Search for the cell housing the specified text and yield its (X, Y) center coordinate. 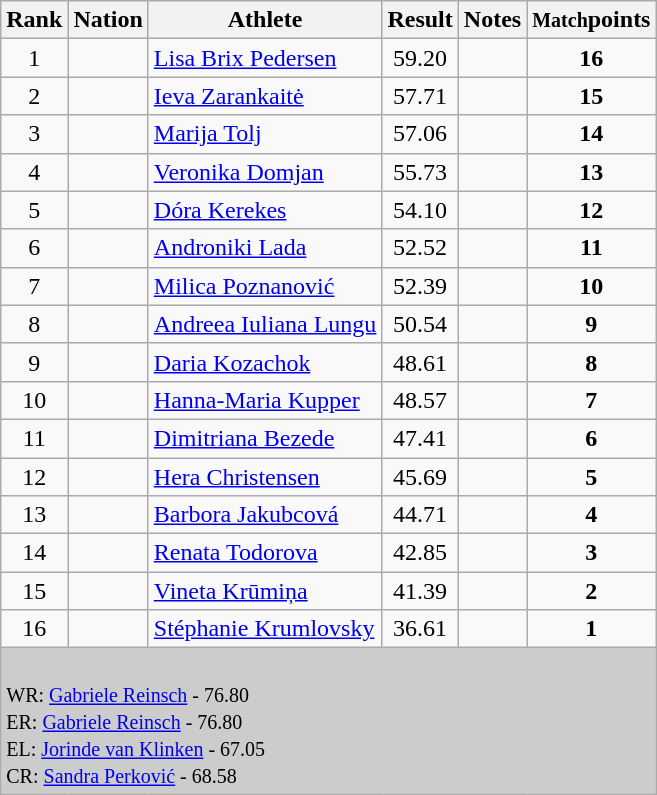
Renata Todorova (265, 553)
45.69 (420, 477)
Rank (34, 20)
41.39 (420, 591)
Ieva Zarankaitė (265, 96)
Daria Kozachok (265, 362)
42.85 (420, 553)
57.06 (420, 134)
Matchpoints (592, 20)
Androniki Lada (265, 248)
Athlete (265, 20)
Barbora Jakubcová (265, 515)
Lisa Brix Pedersen (265, 58)
Milica Poznanović (265, 286)
WR: Gabriele Reinsch - 76.80ER: Gabriele Reinsch - 76.80 EL: Jorinde van Klinken - 67.05CR: Sandra Perković - 68.58 (328, 721)
57.71 (420, 96)
Hera Christensen (265, 477)
Result (420, 20)
47.41 (420, 438)
52.52 (420, 248)
59.20 (420, 58)
36.61 (420, 629)
Hanna-Maria Kupper (265, 400)
Nation (108, 20)
52.39 (420, 286)
Stéphanie Krumlovsky (265, 629)
44.71 (420, 515)
48.61 (420, 362)
Notes (492, 20)
54.10 (420, 210)
Dimitriana Bezede (265, 438)
50.54 (420, 324)
Dóra Kerekes (265, 210)
Andreea Iuliana Lungu (265, 324)
Vineta Krūmiņa (265, 591)
Marija Tolj (265, 134)
48.57 (420, 400)
55.73 (420, 172)
Veronika Domjan (265, 172)
